Determine the (x, y) coordinate at the center of the cell enclosing the given text.  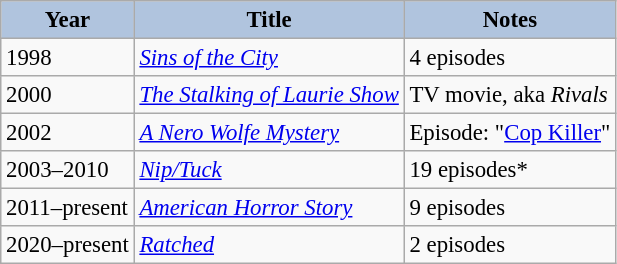
Notes (510, 20)
Sins of the City (269, 58)
Ratched (269, 245)
A Nero Wolfe Mystery (269, 133)
19 episodes* (510, 170)
The Stalking of Laurie Show (269, 95)
Episode: "Cop Killer" (510, 133)
Title (269, 20)
Year (68, 20)
2 episodes (510, 245)
2000 (68, 95)
2011–present (68, 208)
1998 (68, 58)
2002 (68, 133)
4 episodes (510, 58)
Nip/Tuck (269, 170)
2020–present (68, 245)
American Horror Story (269, 208)
9 episodes (510, 208)
2003–2010 (68, 170)
TV movie, aka Rivals (510, 95)
